Search for the cell housing the specified text and yield its (X, Y) center coordinate. 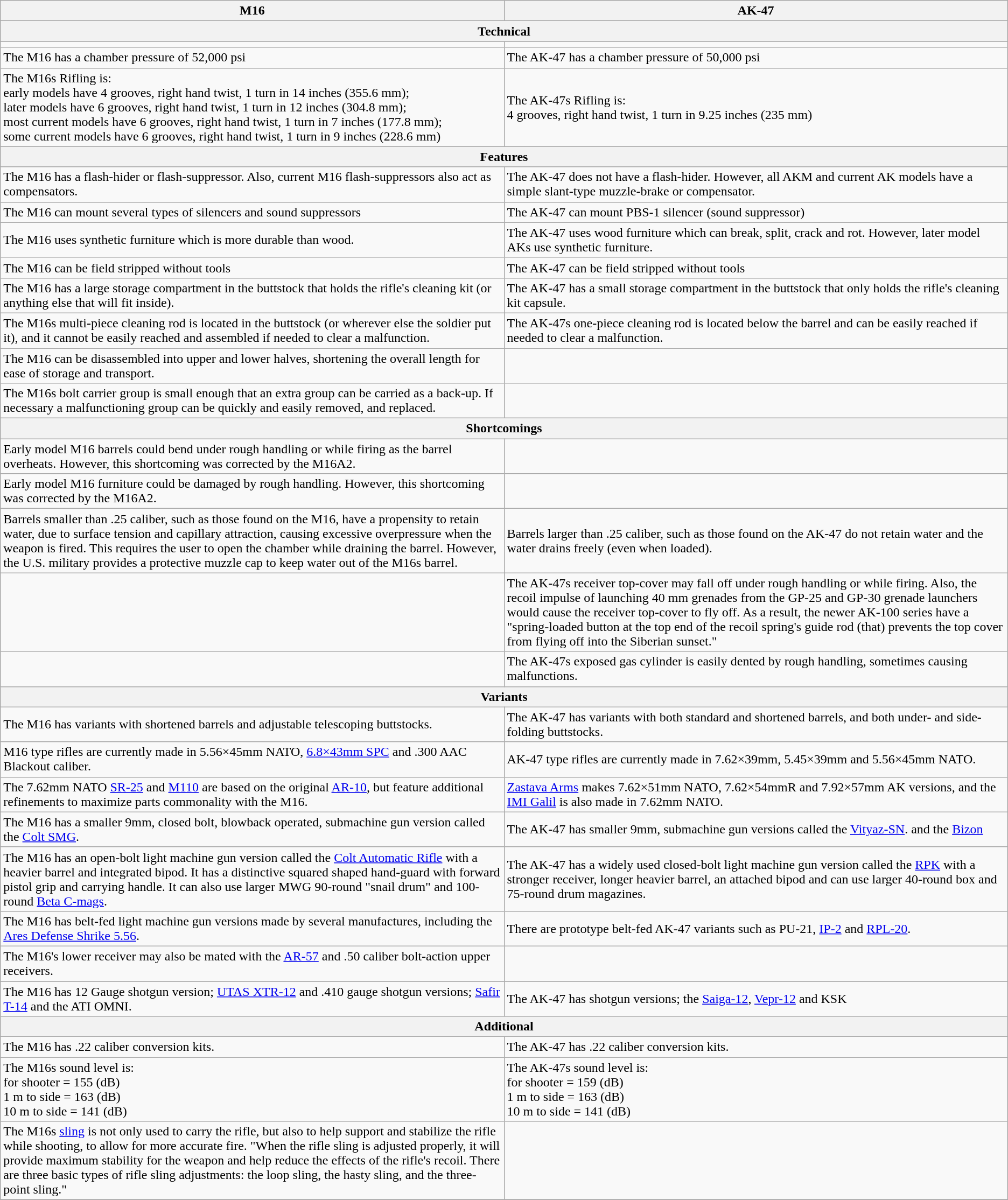
The M16 can be field stripped without tools (252, 268)
The AK-47 has shotgun versions; the Saiga-12, Vepr-12 and KSK (756, 998)
The AK-47s one-piece cleaning rod is located below the barrel and can be easily reached if needed to clear a malfunction. (756, 331)
The AK-47 has a small storage compartment in the buttstock that only holds the rifle's cleaning kit capsule. (756, 295)
The M16 has .22 caliber conversion kits. (252, 1047)
The AK-47s sound level is:for shooter = 159 (dB)1 m to side = 163 (dB)10 m to side = 141 (dB) (756, 1090)
The AK-47 has .22 caliber conversion kits. (756, 1047)
Variants (504, 697)
The AK-47s Rifling is: 4 grooves, right hand twist, 1 turn in 9.25 inches (235 mm) (756, 107)
The M16 has a chamber pressure of 52,000 psi (252, 58)
Shortcomings (504, 429)
The M16 has a smaller 9mm, closed bolt, blowback operated, submachine gun version called the Colt SMG. (252, 829)
The AK-47 does not have a flash-hider. However, all AKM and current AK models have a simple slant-type muzzle-brake or compensator. (756, 184)
The M16s sound level is:for shooter = 155 (dB)1 m to side = 163 (dB)10 m to side = 141 (dB) (252, 1090)
Features (504, 157)
The AK-47 can be field stripped without tools (756, 268)
The M16 uses synthetic furniture which is more durable than wood. (252, 240)
There are prototype belt-fed AK-47 variants such as PU-21, IP-2 and RPL-20. (756, 928)
AK-47 (756, 11)
The M16 has 12 Gauge shotgun version; UTAS XTR-12 and .410 gauge shotgun versions; Safir T-14 and the ATI OMNI. (252, 998)
Early model M16 furniture could be damaged by rough handling. However, this shortcoming was corrected by the M16A2. (252, 491)
The M16 can mount several types of silencers and sound suppressors (252, 212)
The M16 has a large storage compartment in the buttstock that holds the rifle's cleaning kit (or anything else that will fit inside). (252, 295)
M16 (252, 11)
AK-47 type rifles are currently made in 7.62×39mm, 5.45×39mm and 5.56×45mm NATO. (756, 759)
The AK-47 can mount PBS-1 silencer (sound suppressor) (756, 212)
The M16 has belt-fed light machine gun versions made by several manufactures, including the Ares Defense Shrike 5.56. (252, 928)
M16 type rifles are currently made in 5.56×45mm NATO, 6.8×43mm SPC and .300 AAC Blackout caliber. (252, 759)
The M16 has variants with shortened barrels and adjustable telescoping buttstocks. (252, 725)
Technical (504, 31)
The M16 can be disassembled into upper and lower halves, shortening the overall length for ease of storage and transport. (252, 365)
Barrels larger than .25 caliber, such as those found on the AK-47 do not retain water and the water drains freely (even when loaded). (756, 541)
The AK-47 uses wood furniture which can break, split, crack and rot. However, later model AKs use synthetic furniture. (756, 240)
The M16 has a flash-hider or flash-suppressor. Also, current M16 flash-suppressors also act as compensators. (252, 184)
The AK-47s exposed gas cylinder is easily dented by rough handling, sometimes causing malfunctions. (756, 669)
The 7.62mm NATO SR-25 and M110 are based on the original AR-10, but feature additional refinements to maximize parts commonality with the M16. (252, 795)
The AK-47 has variants with both standard and shortened barrels, and both under- and side-folding buttstocks. (756, 725)
The M16's lower receiver may also be mated with the AR-57 and .50 caliber bolt-action upper receivers. (252, 964)
Zastava Arms makes 7.62×51mm NATO, 7.62×54mmR and 7.92×57mm AK versions, and the IMI Galil is also made in 7.62mm NATO. (756, 795)
Additional (504, 1027)
The AK-47 has smaller 9mm, submachine gun versions called the Vityaz-SN. and the Bizon (756, 829)
The AK-47 has a chamber pressure of 50,000 psi (756, 58)
